Detect which cell encompasses the target text, then output its (X, Y) center coordinate. 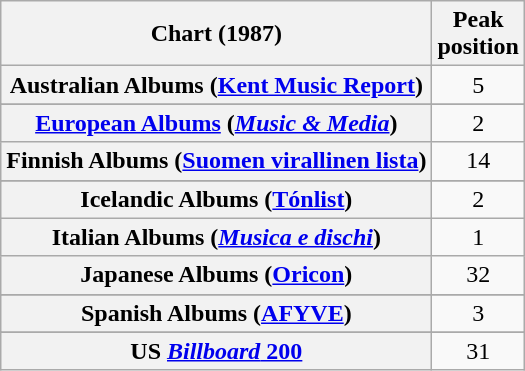
Icelandic Albums (Tónlist) (216, 199)
31 (478, 351)
Peakposition (478, 34)
European Albums (Music & Media) (216, 123)
Italian Albums (Musica e dischi) (216, 237)
Finnish Albums (Suomen virallinen lista) (216, 161)
Chart (1987) (216, 34)
Australian Albums (Kent Music Report) (216, 85)
1 (478, 237)
3 (478, 313)
Japanese Albums (Oricon) (216, 275)
5 (478, 85)
14 (478, 161)
Spanish Albums (AFYVE) (216, 313)
32 (478, 275)
US Billboard 200 (216, 351)
